Search for the cell housing the specified text and yield its (X, Y) center coordinate. 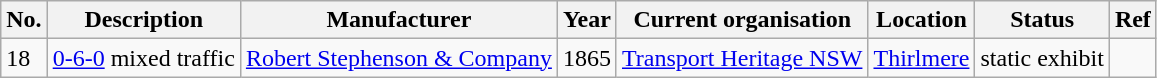
static exhibit (1042, 58)
Robert Stephenson & Company (398, 58)
18 (24, 58)
Transport Heritage NSW (742, 58)
Description (144, 20)
0-6-0 mixed traffic (144, 58)
Manufacturer (398, 20)
Year (586, 20)
Ref (1132, 20)
Current organisation (742, 20)
1865 (586, 58)
Location (922, 20)
No. (24, 20)
Status (1042, 20)
Thirlmere (922, 58)
